Search for the cell housing the specified text and yield its (x, y) center coordinate. 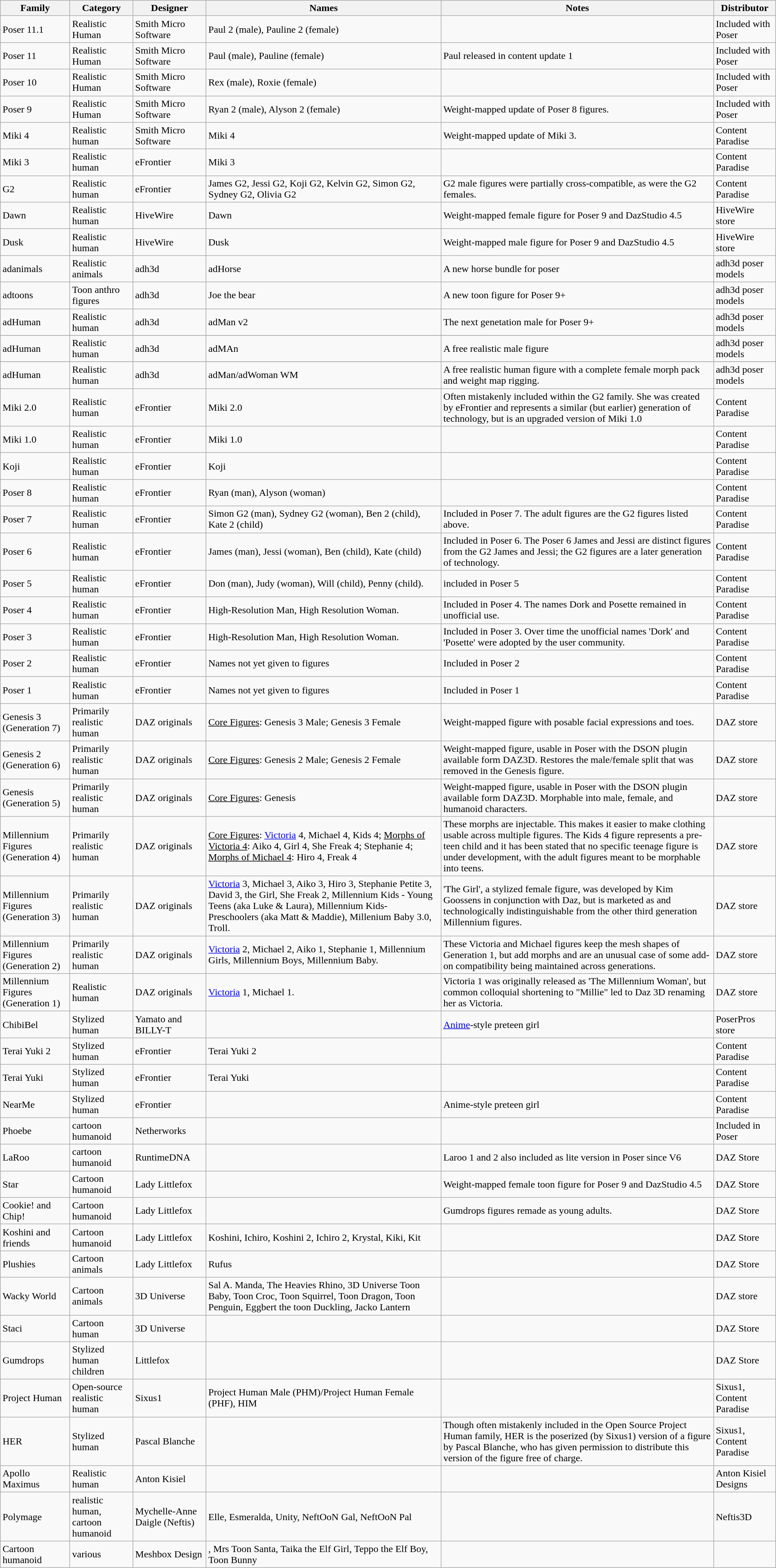
Sixus1 (169, 1398)
Poser 7 (35, 520)
Wacky World (35, 1296)
Family (35, 8)
Weight-mapped update of Miki 3. (577, 136)
Weight-mapped figure with posable facial expressions and toes. (577, 722)
Weight-mapped update of Poser 8 figures. (577, 109)
Poser 11 (35, 56)
Poser 9 (35, 109)
NearMe (35, 1105)
Weight-mapped figure, usable in Poser with the DSON plugin available form DAZ3D. Morphable into male, female, and humanoid characters. (577, 798)
Names (324, 8)
Toon anthro figures (102, 295)
Ryan 2 (male), Alyson 2 (female) (324, 109)
Poser 5 (35, 583)
Poser 3 (35, 637)
Pascal Blanche (169, 1442)
Included in Poser 4. The names Dork and Posette remained in unofficial use. (577, 610)
adanimals (35, 268)
Anton Kisiel (169, 1479)
Included in Poser 3. Over time the unofficial names 'Dork' and 'Posette' were adopted by the user community. (577, 637)
Staci (35, 1328)
HER (35, 1442)
Poser 4 (35, 610)
G2 male figures were partially cross-compatible, as were the G2 females. (577, 189)
Rufus (324, 1264)
Phoebe (35, 1131)
A free realistic human figure with a complete female morph pack and weight map rigging. (577, 376)
Poser 11.1 (35, 29)
Weight-mapped female figure for Poser 9 and DazStudio 4.5 (577, 215)
Paul 2 (male), Pauline 2 (female) (324, 29)
Victoria 2, Michael 2, Aiko 1, Stephanie 1, Millennium Girls, Millennium Boys, Millennium Baby. (324, 955)
Gumdrops (35, 1361)
Elle, Esmeralda, Unity, NeftOoN Gal, NeftOoN Pal (324, 1517)
Core Figures: Genesis 2 Male; Genesis 2 Female (324, 760)
Included in Poser 1 (577, 690)
G2 (35, 189)
various (102, 1555)
James (man), Jessi (woman), Ben (child), Kate (child) (324, 551)
Rex (male), Roxie (female) (324, 83)
Koshini, Ichiro, Koshini 2, Ichiro 2, Krystal, Kiki, Kit (324, 1237)
Project Human (35, 1398)
Millennium Figures (Generation 1) (35, 992)
Poser 10 (35, 83)
Poser 6 (35, 551)
PoserPros store (744, 1024)
Genesis 2 (Generation 6) (35, 760)
Core Figures: Genesis (324, 798)
Weight-mapped female toon figure for Poser 9 and DazStudio 4.5 (577, 1184)
RuntimeDNA (169, 1158)
Cartoon human (102, 1328)
adtoons (35, 295)
Included in Poser (744, 1131)
James G2, Jessi G2, Koji G2, Kelvin G2, Simon G2, Sydney G2, Olivia G2 (324, 189)
adHorse (324, 268)
, Mrs Toon Santa, Taika the Elf Girl, Teppo the Elf Boy, Toon Bunny (324, 1555)
Polymage (35, 1517)
Included in Poser 2 (577, 664)
Apollo Maximus (35, 1479)
Victoria 1 was originally released as 'The Millennium Woman', but common colloquial shortening to "Millie" led to Daz 3D renaming her as Victoria. (577, 992)
Koshini and friends (35, 1237)
Don (man), Judy (woman), Will (child), Penny (child). (324, 583)
ChibiBel (35, 1024)
A new horse bundle for poser (577, 268)
Millennium Figures (Generation 4) (35, 846)
Open-source realistic human (102, 1398)
Millennium Figures (Generation 3) (35, 906)
adMan v2 (324, 322)
Gumdrops figures remade as young adults. (577, 1211)
Star (35, 1184)
Designer (169, 8)
Category (102, 8)
Anton Kisiel Designs (744, 1479)
Netherworks (169, 1131)
Ryan (man), Alyson (woman) (324, 493)
adMan/adWoman WM (324, 376)
Joe the bear (324, 295)
Victoria 1, Michael 1. (324, 992)
Realistic animals (102, 268)
realistic human, cartoon humanoid (102, 1517)
Meshbox Design (169, 1555)
Notes (577, 8)
Millennium Figures (Generation 2) (35, 955)
included in Poser 5 (577, 583)
Included in Poser 7. The adult figures are the G2 figures listed above. (577, 520)
Project Human Male (PHM)/Project Human Female (PHF), HIM (324, 1398)
Paul released in content update 1 (577, 56)
Paul (male), Pauline (female) (324, 56)
Core Figures: Genesis 3 Male; Genesis 3 Female (324, 722)
adMAn (324, 349)
Littlefox (169, 1361)
The next genetation male for Poser 9+ (577, 322)
Sal A. Manda, The Heavies Rhino, 3D Universe Toon Baby, Toon Croc, Toon Squirrel, Toon Dragon, Toon Penguin, Eggbert the toon Duckling, Jacko Lantern (324, 1296)
Genesis 3 (Generation 7) (35, 722)
Stylized human children (102, 1361)
LaRoo (35, 1158)
Poser 2 (35, 664)
A new toon figure for Poser 9+ (577, 295)
Plushies (35, 1264)
Distributor (744, 8)
Yamato and BILLY-T (169, 1024)
Core Figures: Victoria 4, Michael 4, Kids 4; Morphs of Victoria 4: Aiko 4, Girl 4, She Freak 4; Stephanie 4; Morphs of Michael 4: Hiro 4, Freak 4 (324, 846)
Poser 8 (35, 493)
Weight-mapped male figure for Poser 9 and DazStudio 4.5 (577, 242)
Cookie! and Chip! (35, 1211)
Genesis (Generation 5) (35, 798)
A free realistic male figure (577, 349)
Mychelle-Anne Daigle (Neftis) (169, 1517)
Simon G2 (man), Sydney G2 (woman), Ben 2 (child), Kate 2 (child) (324, 520)
Neftis3D (744, 1517)
Poser 1 (35, 690)
Laroo 1 and 2 also included as lite version in Poser since V6 (577, 1158)
